Find where the given text appears and provide that cell's center as [x, y] coordinate. 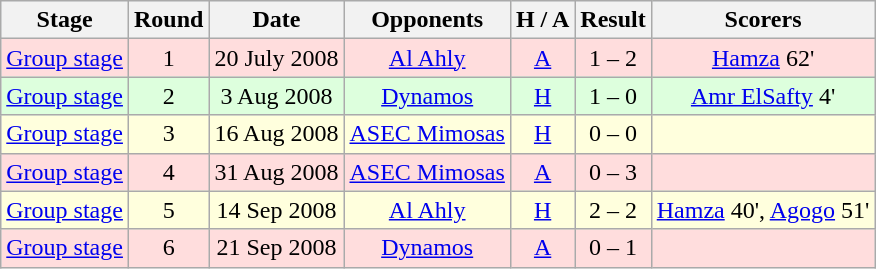
Stage [65, 20]
Hamza 40', Agogo 51' [763, 210]
Date [276, 20]
20 July 2008 [276, 58]
31 Aug 2008 [276, 172]
3 Aug 2008 [276, 96]
14 Sep 2008 [276, 210]
5 [168, 210]
6 [168, 248]
21 Sep 2008 [276, 248]
0 – 0 [613, 134]
0 – 3 [613, 172]
H / A [542, 20]
3 [168, 134]
Hamza 62' [763, 58]
1 – 0 [613, 96]
1 [168, 58]
Opponents [427, 20]
Scorers [763, 20]
1 – 2 [613, 58]
Round [168, 20]
2 [168, 96]
4 [168, 172]
0 – 1 [613, 248]
Result [613, 20]
16 Aug 2008 [276, 134]
2 – 2 [613, 210]
Amr ElSafty 4' [763, 96]
